Identify which cell holds the provided text, then report its [x, y] central coordinate. 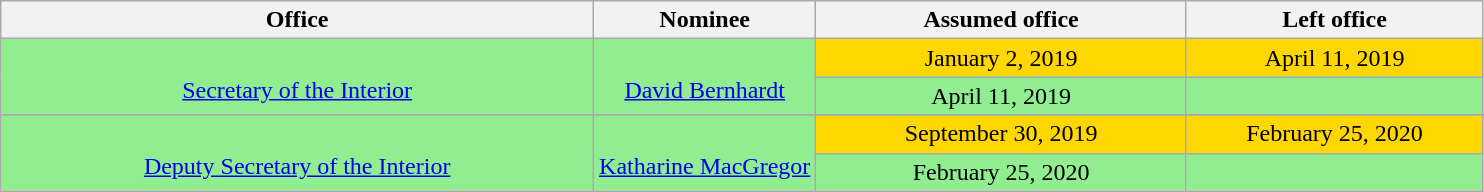
Deputy Secretary of the Interior [298, 153]
September 30, 2019 [1001, 134]
Secretary of the Interior [298, 77]
Assumed office [1001, 20]
Katharine MacGregor [705, 153]
Office [298, 20]
David Bernhardt [705, 77]
January 2, 2019 [1001, 58]
Left office [1334, 20]
Nominee [705, 20]
